Return [x, y] of the center of cell containing provided text 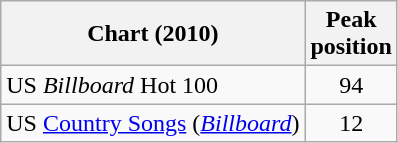
US Country Songs (Billboard) [153, 123]
Chart (2010) [153, 34]
Peak position [351, 34]
12 [351, 123]
94 [351, 85]
US Billboard Hot 100 [153, 85]
